Extract the [X, Y] coordinate from the center of the cell holding the provided text.  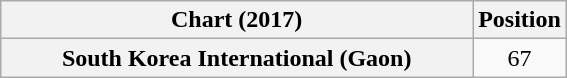
Position [520, 20]
Chart (2017) [237, 20]
South Korea International (Gaon) [237, 58]
67 [520, 58]
